Return [X, Y] of the center of cell containing provided text 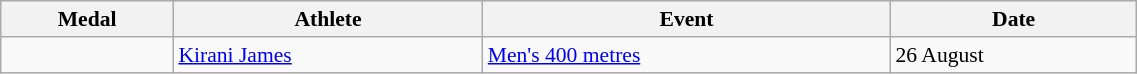
Event [687, 19]
Kirani James [328, 55]
Men's 400 metres [687, 55]
Medal [88, 19]
Athlete [328, 19]
Date [1013, 19]
26 August [1013, 55]
